Provide the (x, y) coordinate of the cell's center where the given text is located.  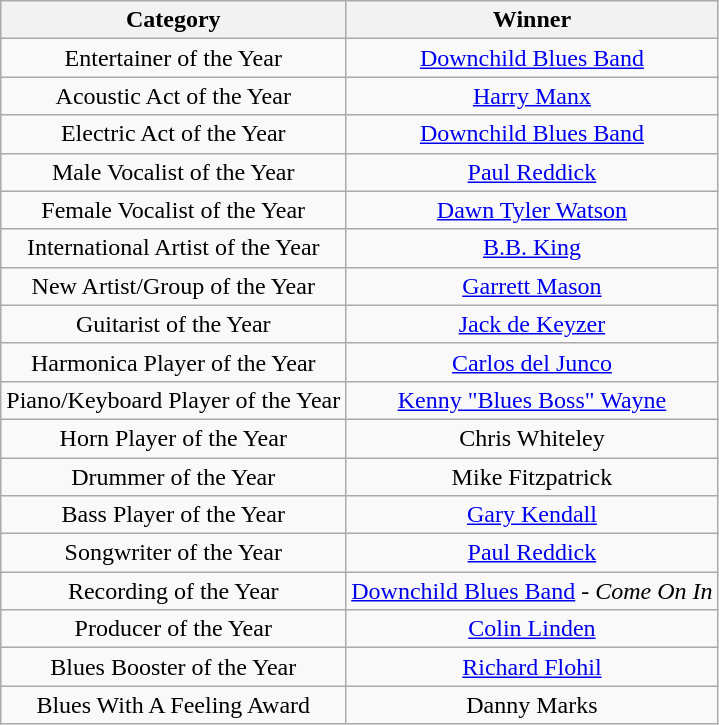
Blues With A Feeling Award (174, 705)
Richard Flohil (532, 667)
Recording of the Year (174, 591)
Female Vocalist of the Year (174, 210)
Bass Player of the Year (174, 515)
Downchild Blues Band - Come On In (532, 591)
Songwriter of the Year (174, 553)
Carlos del Junco (532, 362)
Male Vocalist of the Year (174, 172)
Gary Kendall (532, 515)
Category (174, 20)
B.B. King (532, 248)
Garrett Mason (532, 286)
Danny Marks (532, 705)
Acoustic Act of the Year (174, 96)
New Artist/Group of the Year (174, 286)
Producer of the Year (174, 629)
Colin Linden (532, 629)
Entertainer of the Year (174, 58)
Piano/Keyboard Player of the Year (174, 400)
Chris Whiteley (532, 438)
Guitarist of the Year (174, 324)
Electric Act of the Year (174, 134)
Jack de Keyzer (532, 324)
Kenny "Blues Boss" Wayne (532, 400)
Mike Fitzpatrick (532, 477)
Harry Manx (532, 96)
Winner (532, 20)
Blues Booster of the Year (174, 667)
International Artist of the Year (174, 248)
Harmonica Player of the Year (174, 362)
Drummer of the Year (174, 477)
Horn Player of the Year (174, 438)
Dawn Tyler Watson (532, 210)
